Return (X, Y) of the center of cell containing provided text 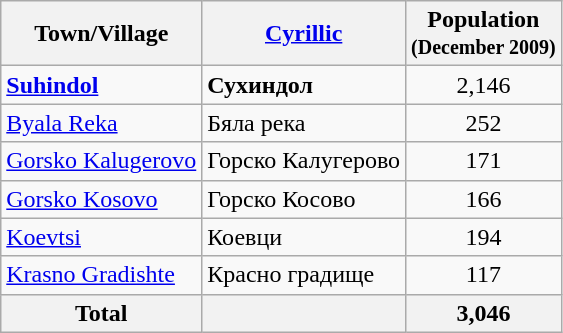
252 (484, 123)
166 (484, 199)
Коевци (304, 237)
Total (102, 313)
117 (484, 275)
194 (484, 237)
Suhindol (102, 85)
Сухиндол (304, 85)
Gorsko Kalugerovo (102, 161)
171 (484, 161)
Красно градище (304, 275)
Бяла река (304, 123)
Горско Калугерово (304, 161)
Town/Village (102, 34)
Koevtsi (102, 237)
Gorsko Kosovo (102, 199)
Cyrillic (304, 34)
Горско Косово (304, 199)
Krasno Gradishte (102, 275)
Byala Reka (102, 123)
Population(December 2009) (484, 34)
2,146 (484, 85)
3,046 (484, 313)
